Find where the given text appears and provide that cell's center as [X, Y] coordinate. 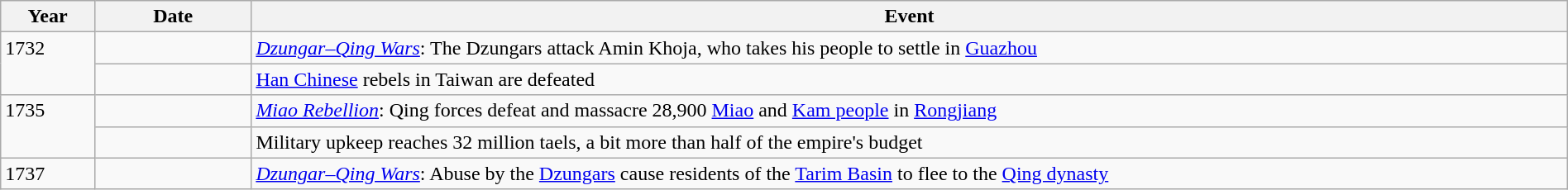
Year [48, 17]
1735 [48, 126]
Dzungar–Qing Wars: Abuse by the Dzungars cause residents of the Tarim Basin to flee to the Qing dynasty [910, 173]
Miao Rebellion: Qing forces defeat and massacre 28,900 Miao and Kam people in Rongjiang [910, 111]
Military upkeep reaches 32 million taels, a bit more than half of the empire's budget [910, 142]
Han Chinese rebels in Taiwan are defeated [910, 79]
Event [910, 17]
Dzungar–Qing Wars: The Dzungars attack Amin Khoja, who takes his people to settle in Guazhou [910, 48]
1732 [48, 64]
1737 [48, 173]
Date [172, 17]
